Output the [X, Y] coordinate of the center of the cell containing the given text.  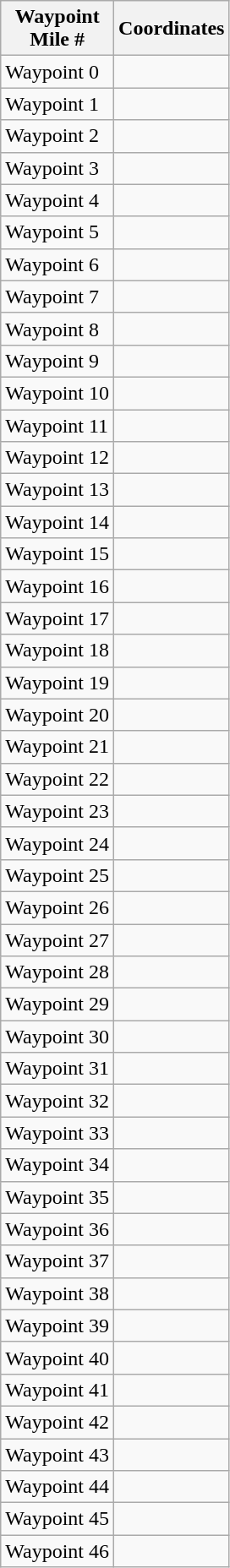
Waypoint 40 [57, 1358]
Waypoint 24 [57, 843]
Waypoint 1 [57, 104]
Waypoint 42 [57, 1422]
Waypoint 8 [57, 329]
Waypoint 32 [57, 1101]
Waypoint 44 [57, 1487]
Waypoint 6 [57, 264]
Waypoint 34 [57, 1165]
Waypoint 41 [57, 1390]
Waypoint 16 [57, 586]
Waypoint 3 [57, 168]
Waypoint 13 [57, 490]
Waypoint 10 [57, 393]
Waypoint 4 [57, 200]
Waypoint 43 [57, 1454]
Waypoint 45 [57, 1519]
Waypoint 0 [57, 72]
Waypoint 19 [57, 683]
Waypoint 15 [57, 554]
Waypoint 20 [57, 715]
Waypoint 14 [57, 522]
Waypoint 36 [57, 1229]
Waypoint 31 [57, 1069]
Waypoint 9 [57, 361]
Waypoint 7 [57, 297]
Waypoint 35 [57, 1197]
Waypoint 30 [57, 1037]
Waypoint 5 [57, 232]
Waypoint 39 [57, 1326]
Waypoint 12 [57, 458]
Waypoint 17 [57, 618]
Waypoint 38 [57, 1293]
Waypoint 27 [57, 940]
Waypoint 37 [57, 1261]
Waypoint 28 [57, 972]
Waypoint 25 [57, 875]
Coordinates [172, 29]
Waypoint 33 [57, 1133]
Waypoint 11 [57, 425]
Waypoint 23 [57, 811]
Waypoint 22 [57, 779]
Waypoint 29 [57, 1004]
Waypoint 26 [57, 907]
WaypointMile # [57, 29]
Waypoint 2 [57, 136]
Waypoint 46 [57, 1551]
Waypoint 21 [57, 747]
Waypoint 18 [57, 651]
